Return the (X, Y) coordinate for the center point of the cell that contains the specified text.  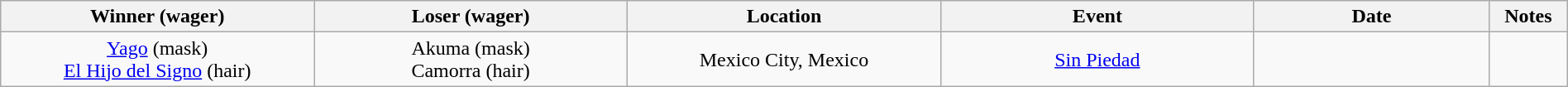
Loser (wager) (471, 17)
Winner (wager) (157, 17)
Sin Piedad (1097, 60)
Akuma (mask)Camorra (hair) (471, 60)
Mexico City, Mexico (784, 60)
Date (1371, 17)
Event (1097, 17)
Notes (1528, 17)
Location (784, 17)
Yago (mask)El Hijo del Signo (hair) (157, 60)
